Scan for the cell matching the given text and deliver its [x, y] coordinate at center. 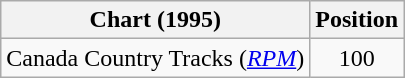
Chart (1995) [156, 20]
Position [357, 20]
Canada Country Tracks (RPM) [156, 58]
100 [357, 58]
